Find where the given text appears and provide that cell's center as [x, y] coordinate. 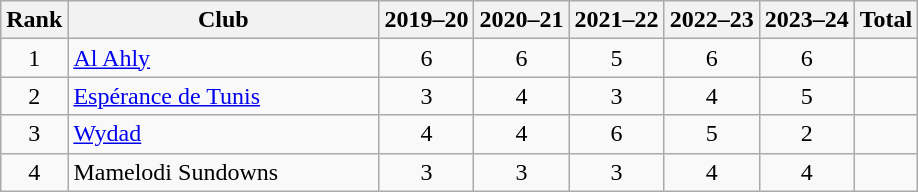
Wydad [224, 134]
1 [34, 58]
Espérance de Tunis [224, 96]
2023–24 [806, 20]
Mamelodi Sundowns [224, 172]
Club [224, 20]
Total [886, 20]
2019–20 [426, 20]
2020–21 [522, 20]
Al Ahly [224, 58]
2022–23 [712, 20]
2021–22 [616, 20]
Rank [34, 20]
